Determine the (x, y) coordinate at the center of the cell enclosing the given text.  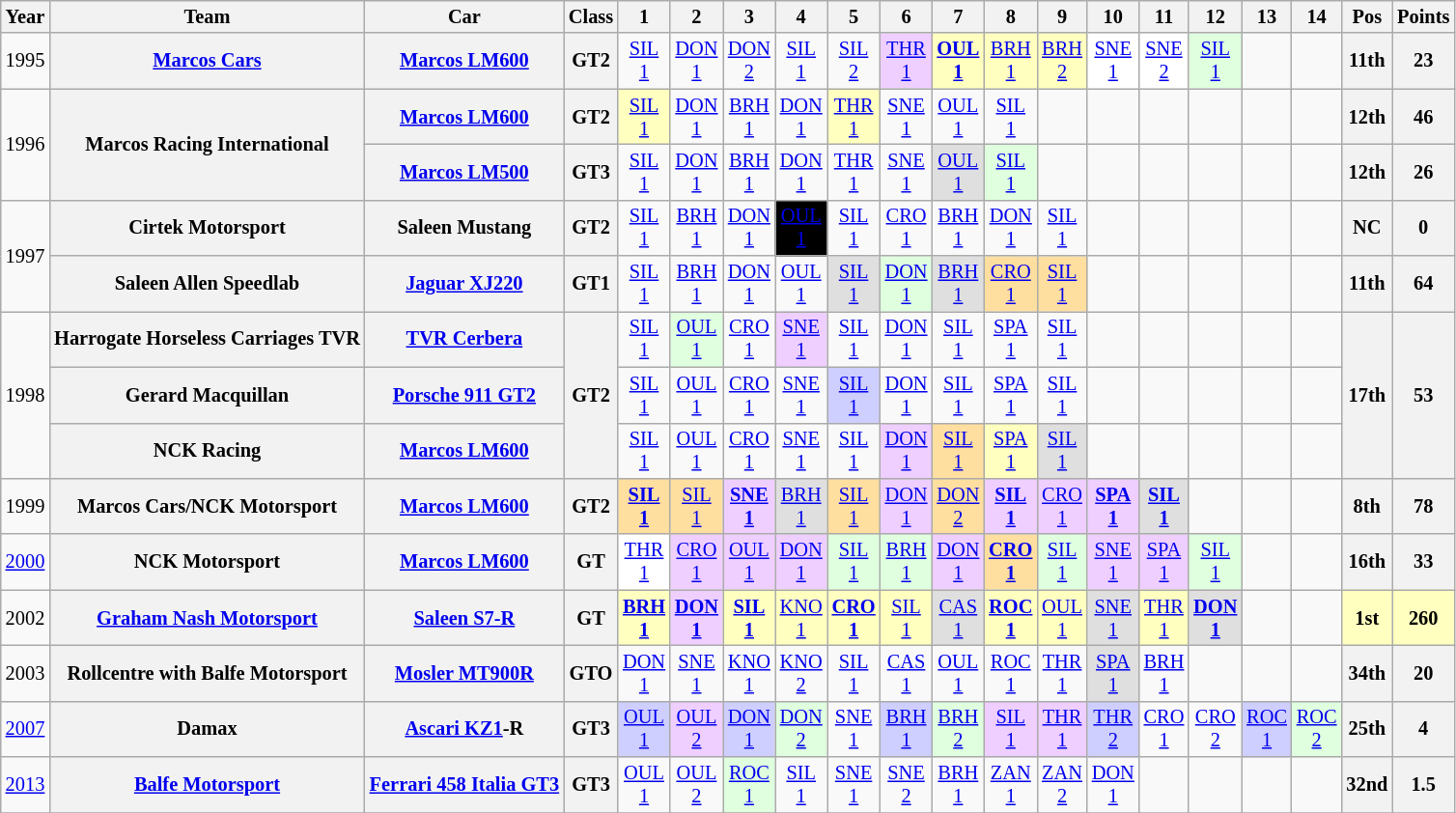
Marcos Cars/NCK Motorsport (207, 506)
1 (644, 16)
10 (1113, 16)
ZAN1 (1010, 785)
9 (1062, 16)
Saleen Allen Speedlab (207, 284)
GTO (591, 673)
Marcos LM500 (464, 172)
5 (854, 16)
46 (1423, 117)
7 (958, 16)
Gerard Macquillan (207, 395)
NCK Racing (207, 451)
Balfe Motorsport (207, 785)
Ferrari 458 Italia GT3 (464, 785)
1st (1367, 618)
25th (1367, 729)
2002 (25, 618)
1995 (25, 61)
6 (907, 16)
Marcos Racing International (207, 145)
26 (1423, 172)
260 (1423, 618)
1998 (25, 394)
Graham Nash Motorsport (207, 618)
Jaguar XJ220 (464, 284)
ROC2 (1317, 729)
Marcos Cars (207, 61)
1.5 (1423, 785)
14 (1317, 16)
2 (697, 16)
8 (1010, 16)
16th (1367, 562)
Cirtek Motorsport (207, 228)
Car (464, 16)
32nd (1367, 785)
Class (591, 16)
78 (1423, 506)
Rollcentre with Balfe Motorsport (207, 673)
Pos (1367, 16)
NC (1367, 228)
ZAN2 (1062, 785)
Team (207, 16)
12 (1215, 16)
1999 (25, 506)
33 (1423, 562)
13 (1267, 16)
Damax (207, 729)
53 (1423, 394)
11 (1164, 16)
CRO2 (1215, 729)
64 (1423, 284)
2003 (25, 673)
Points (1423, 16)
2013 (25, 785)
Saleen Mustang (464, 228)
2007 (25, 729)
Ascari KZ1-R (464, 729)
Mosler MT900R (464, 673)
2000 (25, 562)
TVR Cerbera (464, 339)
NCK Motorsport (207, 562)
1997 (25, 255)
Year (25, 16)
KNO2 (801, 673)
0 (1423, 228)
GT1 (591, 284)
3 (749, 16)
34th (1367, 673)
THR2 (1113, 729)
8th (1367, 506)
20 (1423, 673)
Harrogate Horseless Carriages TVR (207, 339)
1996 (25, 145)
Porsche 911 GT2 (464, 395)
Saleen S7-R (464, 618)
23 (1423, 61)
17th (1367, 394)
SIL2 (854, 61)
